Extract the (x, y) coordinate from the center of the cell holding the provided text.  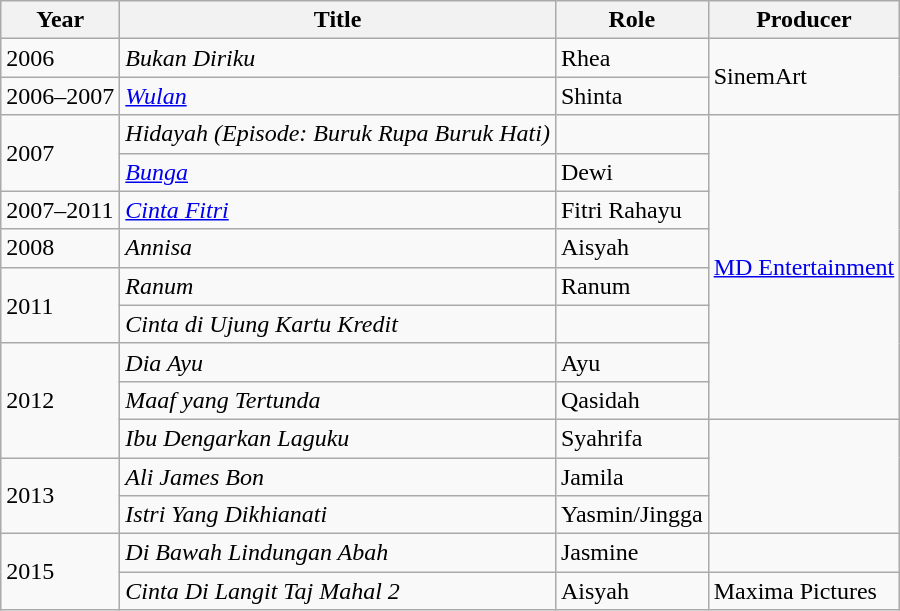
Shinta (632, 96)
Dia Ayu (338, 362)
Cinta Di Langit Taj Mahal 2 (338, 591)
Title (338, 20)
2006–2007 (60, 96)
Qasidah (632, 400)
Cinta Fitri (338, 210)
Producer (804, 20)
Wulan (338, 96)
Yasmin/Jingga (632, 515)
2006 (60, 58)
Annisa (338, 248)
Maaf yang Tertunda (338, 400)
2011 (60, 305)
Bunga (338, 172)
Bukan Diriku (338, 58)
Dewi (632, 172)
Fitri Rahayu (632, 210)
2008 (60, 248)
2012 (60, 400)
Ali James Bon (338, 477)
Rhea (632, 58)
Year (60, 20)
Hidayah (Episode: Buruk Rupa Buruk Hati) (338, 134)
Ibu Dengarkan Laguku (338, 438)
SinemArt (804, 77)
Jamila (632, 477)
Maxima Pictures (804, 591)
Istri Yang Dikhianati (338, 515)
Syahrifa (632, 438)
MD Entertainment (804, 267)
2007 (60, 153)
Role (632, 20)
Cinta di Ujung Kartu Kredit (338, 324)
2013 (60, 496)
Ayu (632, 362)
Di Bawah Lindungan Abah (338, 553)
Jasmine (632, 553)
2015 (60, 572)
2007–2011 (60, 210)
